Detect which cell encompasses the target text, then output its [X, Y] center coordinate. 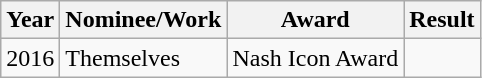
Year [30, 20]
2016 [30, 58]
Result [442, 20]
Nash Icon Award [316, 58]
Award [316, 20]
Themselves [144, 58]
Nominee/Work [144, 20]
